Find where the given text appears and provide that cell's center as [X, Y] coordinate. 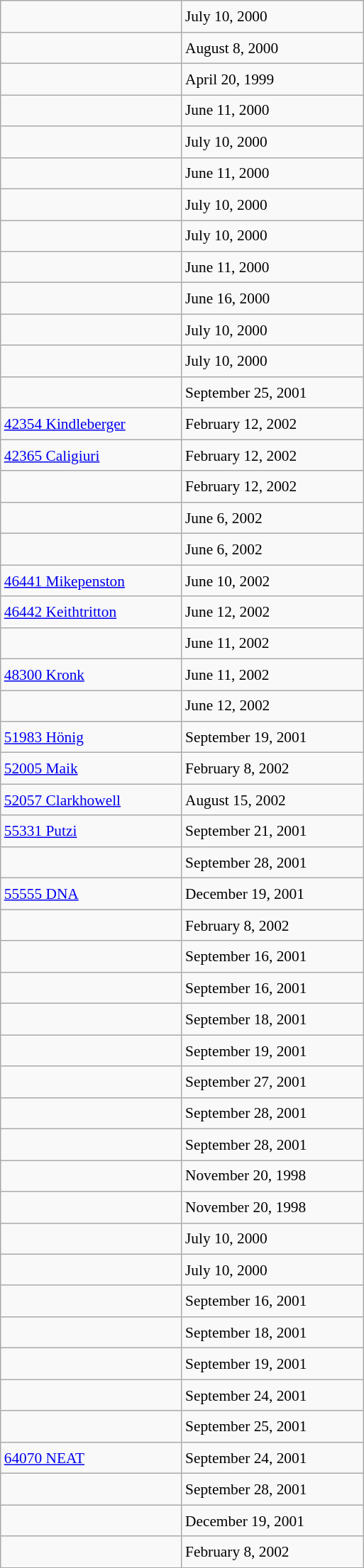
55331 Putzi [91, 831]
April 20, 1999 [272, 79]
55555 DNA [91, 894]
46441 Mikepenston [91, 581]
51983 Hönig [91, 737]
September 21, 2001 [272, 831]
64070 NEAT [91, 1457]
42354 Kindleberger [91, 424]
46442 Keithtritton [91, 612]
September 27, 2001 [272, 1082]
August 15, 2002 [272, 800]
August 8, 2000 [272, 47]
42365 Caligiuri [91, 455]
June 10, 2002 [272, 581]
June 16, 2000 [272, 298]
48300 Kronk [91, 674]
52057 Clarkhowell [91, 800]
52005 Maik [91, 768]
